Identify which cell holds the provided text, then report its [X, Y] central coordinate. 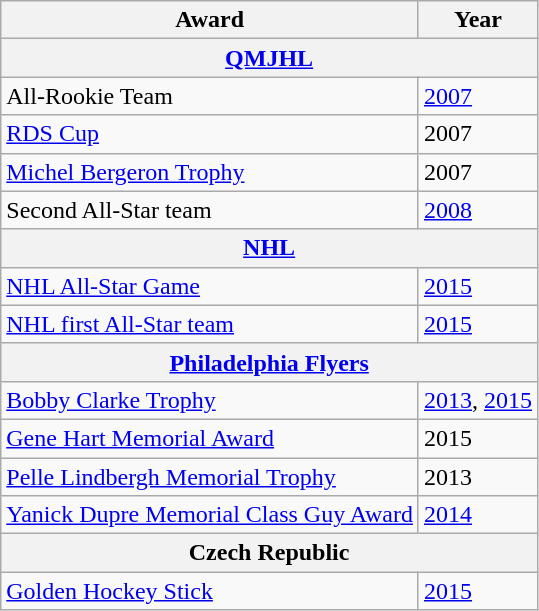
QMJHL [270, 58]
Bobby Clarke Trophy [210, 400]
2014 [478, 515]
All-Rookie Team [210, 96]
NHL first All-Star team [210, 324]
Second All-Star team [210, 210]
Golden Hockey Stick [210, 591]
Czech Republic [270, 553]
Philadelphia Flyers [270, 362]
Year [478, 20]
2008 [478, 210]
Michel Bergeron Trophy [210, 172]
Gene Hart Memorial Award [210, 438]
Award [210, 20]
Yanick Dupre Memorial Class Guy Award [210, 515]
2013, 2015 [478, 400]
Pelle Lindbergh Memorial Trophy [210, 477]
NHL [270, 248]
2013 [478, 477]
RDS Cup [210, 134]
NHL All-Star Game [210, 286]
